Provide the (X, Y) coordinate of the cell's center where the given text is located.  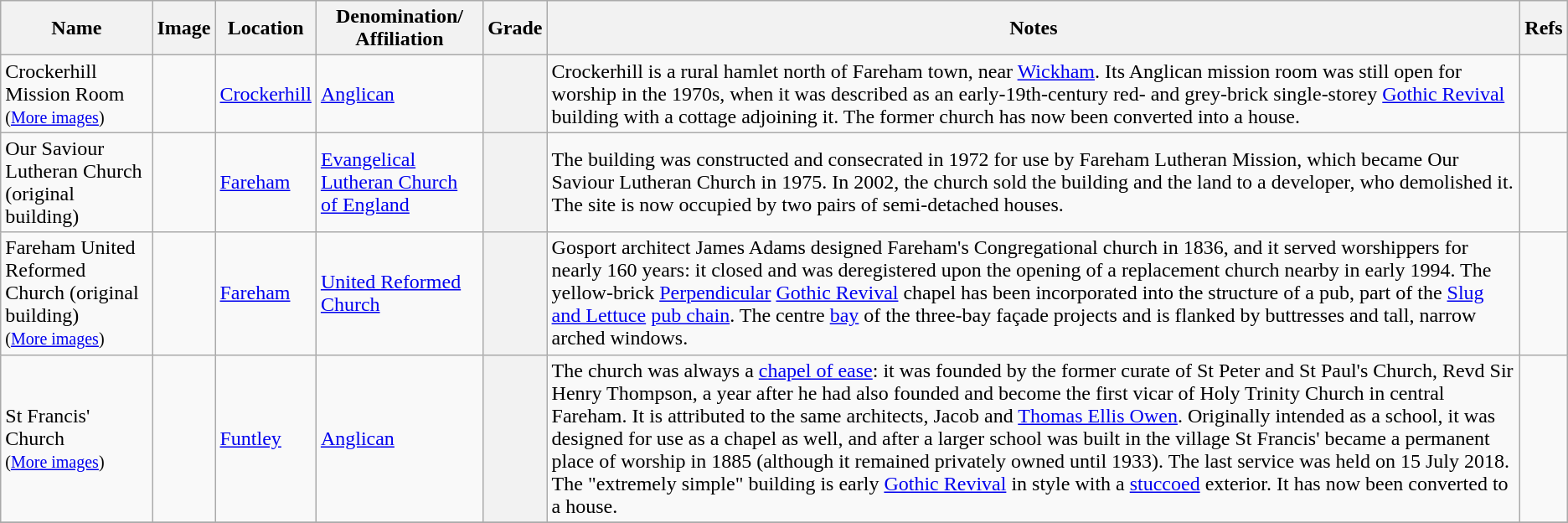
Image (184, 28)
Denomination/Affiliation (399, 28)
Crockerhill (266, 94)
Evangelical Lutheran Church of England (399, 183)
Notes (1034, 28)
United Reformed Church (399, 293)
Our Saviour Lutheran Church (original building) (77, 183)
Location (266, 28)
Name (77, 28)
Fareham United Reformed Church (original building)(More images) (77, 293)
Crockerhill Mission Room(More images) (77, 94)
Funtley (266, 438)
Refs (1544, 28)
Grade (515, 28)
St Francis' Church(More images) (77, 438)
